Capture the cell that displays the provided text and extract its [x, y] central coordinate. 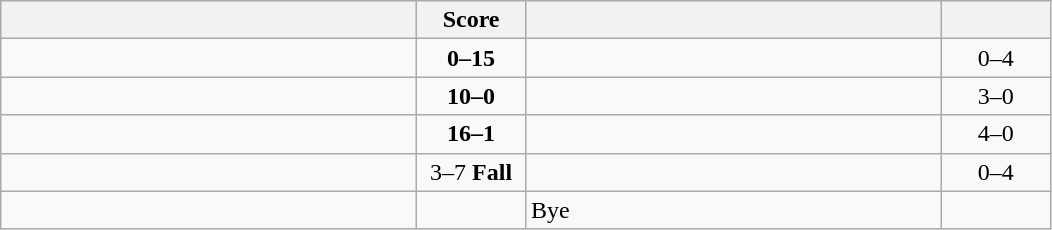
3–0 [996, 96]
Bye [733, 210]
Score [472, 20]
10–0 [472, 96]
16–1 [472, 134]
3–7 Fall [472, 172]
4–0 [996, 134]
0–15 [472, 58]
